Find where the given text appears and provide that cell's center as (x, y) coordinate. 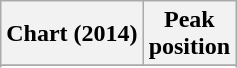
Peakposition (189, 34)
Chart (2014) (72, 34)
